Pinpoint the cell where the given text exists, returning its (X, Y) midpoint coordinate. 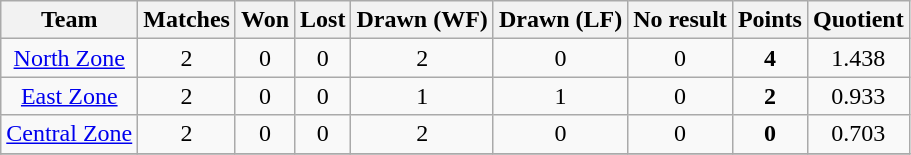
0.933 (858, 96)
Drawn (WF) (422, 20)
Won (264, 20)
Lost (323, 20)
Drawn (LF) (560, 20)
Matches (187, 20)
0.703 (858, 134)
No result (680, 20)
East Zone (70, 96)
Quotient (858, 20)
North Zone (70, 58)
Team (70, 20)
4 (770, 58)
1.438 (858, 58)
Central Zone (70, 134)
Points (770, 20)
